Extract the [X, Y] coordinate from the center of the cell holding the provided text.  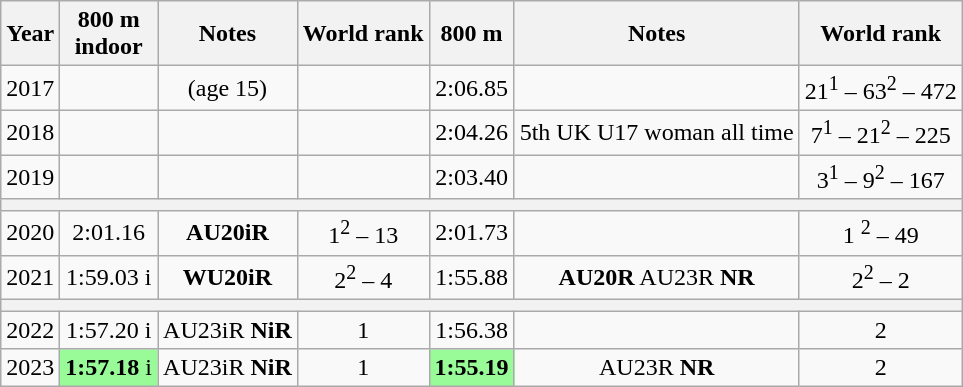
(age 15) [228, 88]
800 m [472, 34]
2018 [30, 132]
2021 [30, 278]
WU20iR [228, 278]
800 mindoor [109, 34]
1:59.03 i [109, 278]
2:03.40 [472, 178]
5th UK U17 woman all time [656, 132]
2019 [30, 178]
2:01.16 [109, 234]
Year [30, 34]
1:57.20 i [109, 330]
211 – 632 – 472 [880, 88]
1:57.18 i [109, 368]
AU20R AU23R NR [656, 278]
1:56.38 [472, 330]
22 – 2 [880, 278]
2023 [30, 368]
12 – 13 [363, 234]
2:01.73 [472, 234]
2022 [30, 330]
AU20iR [228, 234]
22 – 4 [363, 278]
1 2 – 49 [880, 234]
31 – 92 – 167 [880, 178]
2017 [30, 88]
1:55.19 [472, 368]
71 – 212 – 225 [880, 132]
2:04.26 [472, 132]
2020 [30, 234]
AU23R NR [656, 368]
2:06.85 [472, 88]
1:55.88 [472, 278]
